From the cell containing the given text, extract its center point as (x, y) coordinate. 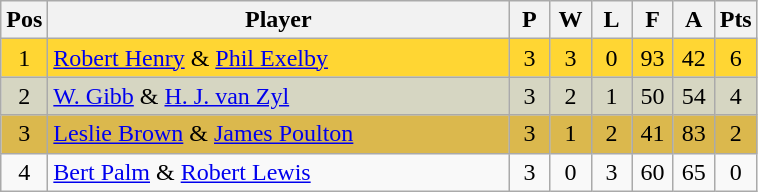
Player (278, 20)
6 (736, 58)
Pts (736, 20)
A (694, 20)
W. Gibb & H. J. van Zyl (278, 96)
Robert Henry & Phil Exelby (278, 58)
W (570, 20)
Pos (24, 20)
54 (694, 96)
Bert Palm & Robert Lewis (278, 172)
42 (694, 58)
L (612, 20)
Leslie Brown & James Poulton (278, 134)
41 (652, 134)
60 (652, 172)
F (652, 20)
65 (694, 172)
P (530, 20)
50 (652, 96)
83 (694, 134)
93 (652, 58)
